Locate the cell with the specified text and output its [x, y] center coordinate. 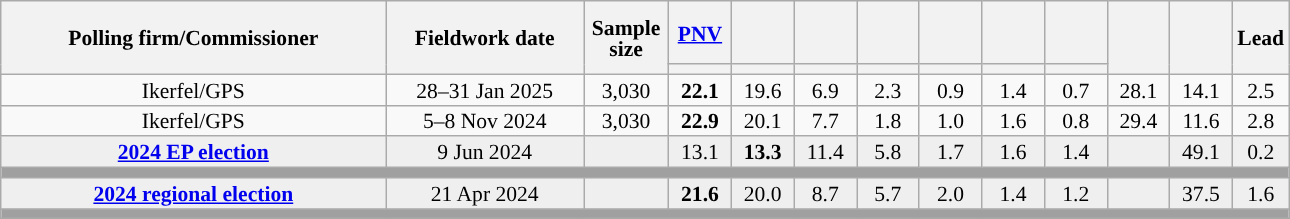
20.0 [762, 194]
1.7 [950, 152]
1.2 [1076, 194]
13.1 [700, 152]
5–8 Nov 2024 [485, 120]
8.7 [826, 194]
Polling firm/Commissioner [194, 38]
28.1 [1138, 90]
7.7 [826, 120]
29.4 [1138, 120]
6.9 [826, 90]
11.6 [1202, 120]
2.3 [888, 90]
PNV [700, 32]
11.4 [826, 152]
5.8 [888, 152]
0.2 [1260, 152]
9 Jun 2024 [485, 152]
19.6 [762, 90]
22.9 [700, 120]
2.5 [1260, 90]
21.6 [700, 194]
20.1 [762, 120]
13.3 [762, 152]
21 Apr 2024 [485, 194]
49.1 [1202, 152]
0.9 [950, 90]
2024 regional election [194, 194]
5.7 [888, 194]
1.0 [950, 120]
0.7 [1076, 90]
28–31 Jan 2025 [485, 90]
2024 EP election [194, 152]
Lead [1260, 38]
0.8 [1076, 120]
14.1 [1202, 90]
2.8 [1260, 120]
Sample size [626, 38]
Fieldwork date [485, 38]
2.0 [950, 194]
37.5 [1202, 194]
1.8 [888, 120]
22.1 [700, 90]
